Determine the [X, Y] coordinate at the center of the cell enclosing the given text.  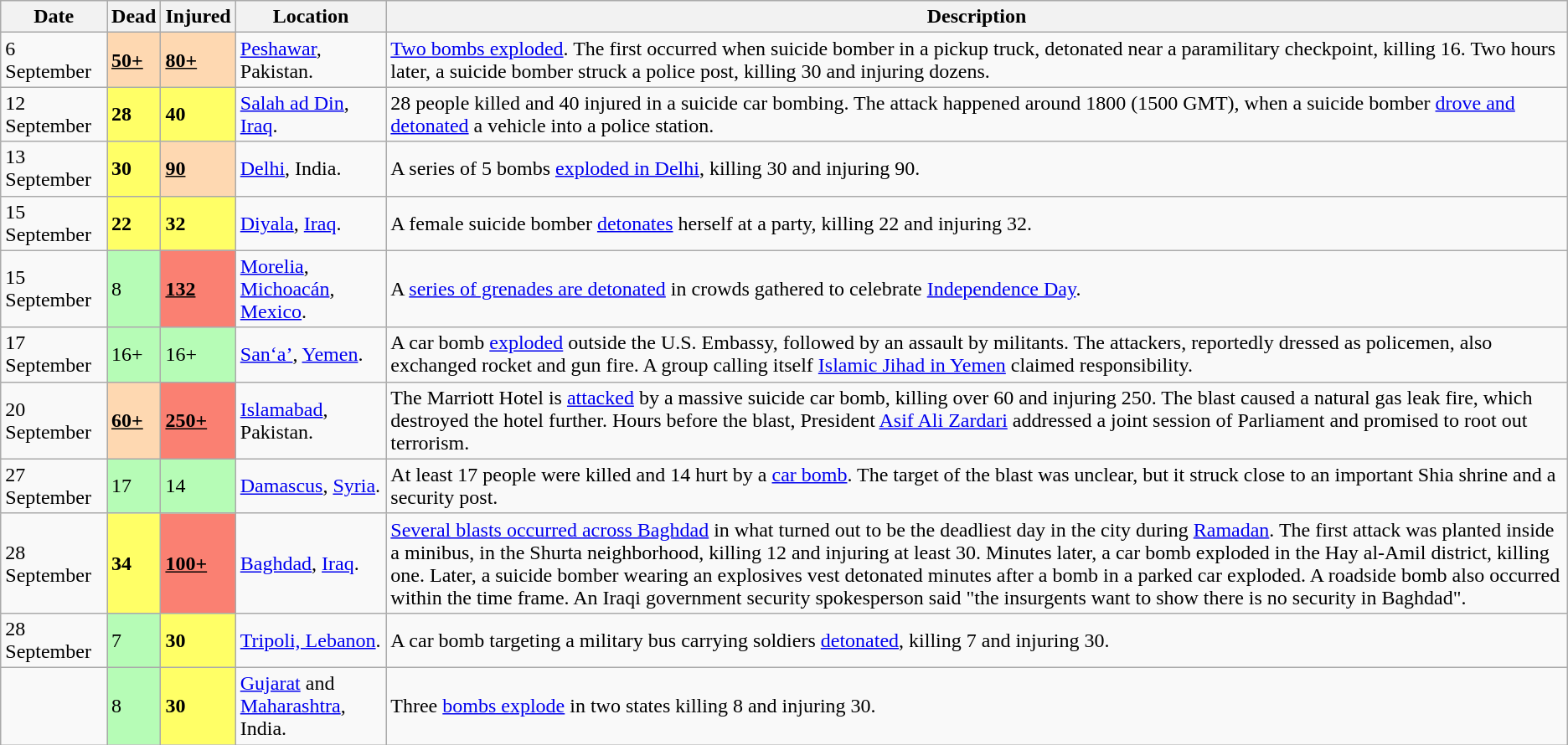
Delhi, India. [311, 169]
40 [198, 114]
32 [198, 223]
80+ [198, 60]
A series of 5 bombs exploded in Delhi, killing 30 and injuring 90. [977, 169]
17 [134, 486]
Islamabad, Pakistan. [311, 420]
7 [134, 640]
Three bombs explode in two states killing 8 and injuring 30. [977, 706]
132 [198, 289]
20 September [54, 420]
17 September [54, 355]
A series of grenades are detonated in crowds gathered to celebrate Independence Day. [977, 289]
San‘a’, Yemen. [311, 355]
Injured [198, 17]
Salah ad Din, Iraq. [311, 114]
13 September [54, 169]
Location [311, 17]
12 September [54, 114]
A female suicide bomber detonates herself at a party, killing 22 and injuring 32. [977, 223]
22 [134, 223]
27 September [54, 486]
Tripoli, Lebanon. [311, 640]
250+ [198, 420]
14 [198, 486]
Date [54, 17]
100+ [198, 563]
60+ [134, 420]
Peshawar, Pakistan. [311, 60]
34 [134, 563]
Damascus, Syria. [311, 486]
Description [977, 17]
50+ [134, 60]
A car bomb targeting a military bus carrying soldiers detonated, killing 7 and injuring 30. [977, 640]
Morelia, Michoacán, Mexico. [311, 289]
Diyala, Iraq. [311, 223]
6 September [54, 60]
Gujarat and Maharashtra, India. [311, 706]
Dead [134, 17]
Baghdad, Iraq. [311, 563]
28 [134, 114]
90 [198, 169]
